Return the [X, Y] coordinate for the center point of the cell that contains the specified text.  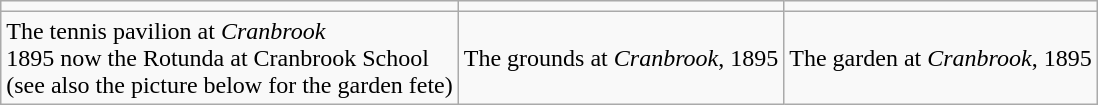
The grounds at Cranbrook, 1895 [621, 58]
The tennis pavilion at Cranbrook1895 now the Rotunda at Cranbrook School(see also the picture below for the garden fete) [230, 58]
The garden at Cranbrook, 1895 [940, 58]
